Extract the [x, y] coordinate from the center of the cell holding the provided text.  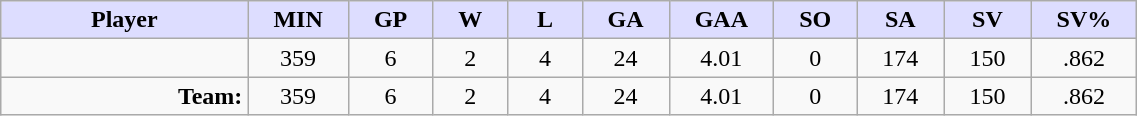
GP [390, 20]
GA [626, 20]
Team: [124, 96]
GAA [721, 20]
Player [124, 20]
SA [900, 20]
SO [816, 20]
MIN [298, 20]
SV [988, 20]
W [470, 20]
L [545, 20]
SV% [1084, 20]
